Provide the (X, Y) coordinate of the cell's center where the given text is located.  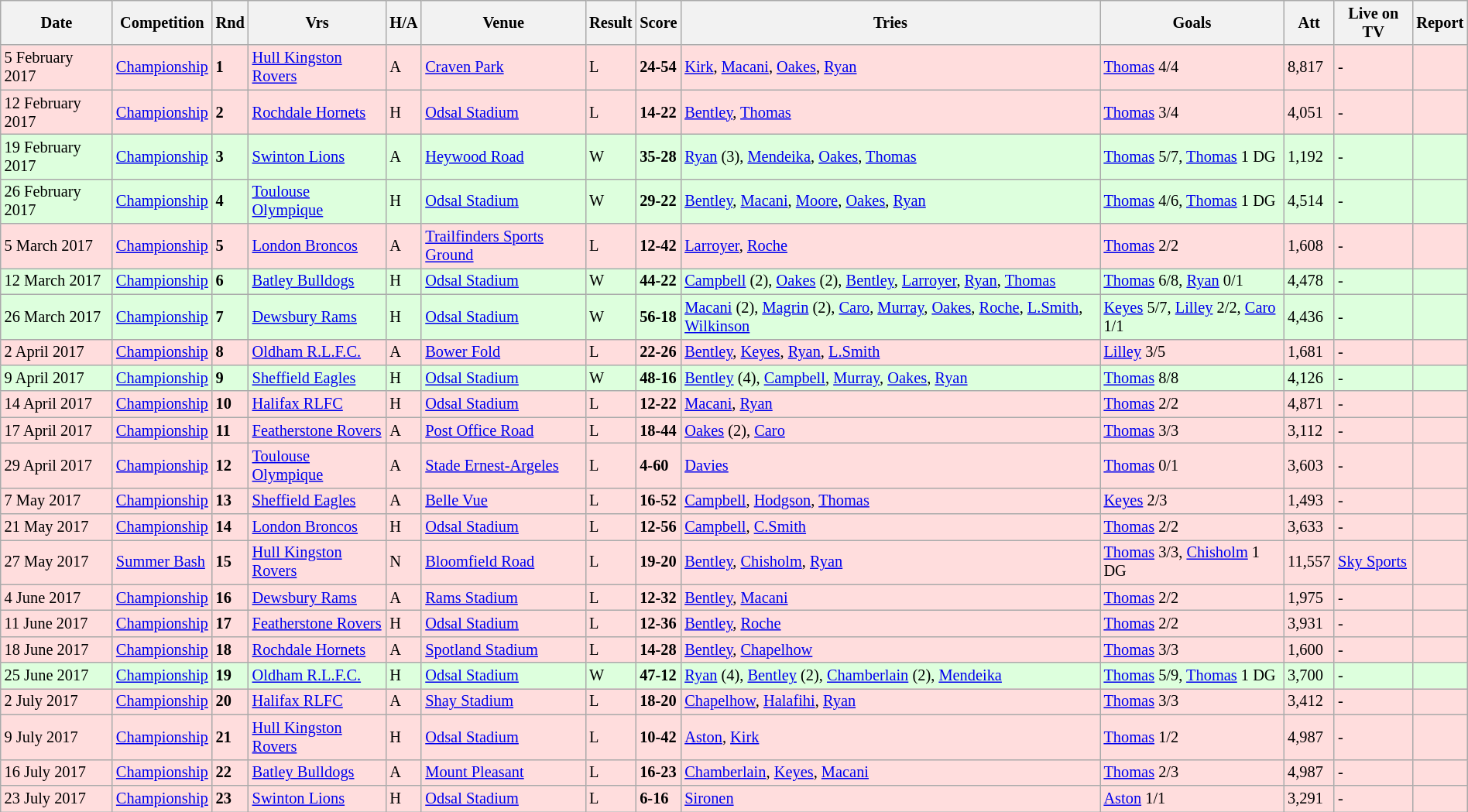
Live on TV (1374, 22)
Rnd (231, 22)
Trailfinders Sports Ground (503, 246)
Thomas 5/7, Thomas 1 DG (1192, 156)
4,126 (1309, 378)
35-28 (658, 156)
Chamberlain, Keyes, Macani (890, 773)
Goals (1192, 22)
12 March 2017 (57, 281)
Campbell, Hodgson, Thomas (890, 501)
17 (231, 623)
Ryan (3), Mendeika, Oakes, Thomas (890, 156)
12 February 2017 (57, 112)
17 April 2017 (57, 430)
56-18 (658, 317)
12-22 (658, 404)
Ryan (4), Bentley (2), Chamberlain (2), Mendeika (890, 676)
2 (231, 112)
Bloomfield Road (503, 562)
11,557 (1309, 562)
Bentley, Macani, Moore, Oakes, Ryan (890, 201)
27 May 2017 (57, 562)
Oakes (2), Caro (890, 430)
Keyes 2/3 (1192, 501)
16-52 (658, 501)
Venue (503, 22)
Result (610, 22)
18 June 2017 (57, 649)
Bentley, Keyes, Ryan, L.Smith (890, 352)
4,871 (1309, 404)
Competition (163, 22)
Chapelhow, Halafihi, Ryan (890, 701)
13 (231, 501)
Bentley, Chapelhow (890, 649)
Belle Vue (503, 501)
Bentley, Thomas (890, 112)
1,975 (1309, 598)
4,051 (1309, 112)
3,291 (1309, 798)
1,681 (1309, 352)
Thomas 4/6, Thomas 1 DG (1192, 201)
22 (231, 773)
14-22 (658, 112)
Larroyer, Roche (890, 246)
H/A (404, 22)
9 (231, 378)
18-20 (658, 701)
Macani (2), Magrin (2), Caro, Murray, Oakes, Roche, L.Smith, Wilkinson (890, 317)
Mount Pleasant (503, 773)
26 February 2017 (57, 201)
2 April 2017 (57, 352)
12-56 (658, 527)
1,493 (1309, 501)
Thomas 8/8 (1192, 378)
Tries (890, 22)
3,603 (1309, 465)
Bentley, Chisholm, Ryan (890, 562)
Kirk, Macani, Oakes, Ryan (890, 67)
24-54 (658, 67)
11 (231, 430)
Report (1440, 22)
1,600 (1309, 649)
Keyes 5/7, Lilley 2/2, Caro 1/1 (1192, 317)
5 March 2017 (57, 246)
19-20 (658, 562)
7 (231, 317)
4,436 (1309, 317)
Att (1309, 22)
26 March 2017 (57, 317)
Thomas 3/3, Chisholm 1 DG (1192, 562)
Shay Stadium (503, 701)
Campbell (2), Oakes (2), Bentley, Larroyer, Ryan, Thomas (890, 281)
4-60 (658, 465)
20 (231, 701)
19 February 2017 (57, 156)
12-36 (658, 623)
9 July 2017 (57, 737)
Lilley 3/5 (1192, 352)
5 (231, 246)
16 (231, 598)
N (404, 562)
12-32 (658, 598)
4,478 (1309, 281)
10 (231, 404)
6-16 (658, 798)
4 June 2017 (57, 598)
Bentley (4), Campbell, Murray, Oakes, Ryan (890, 378)
Craven Park (503, 67)
25 June 2017 (57, 676)
Post Office Road (503, 430)
Thomas 3/4 (1192, 112)
Date (57, 22)
12-42 (658, 246)
47-12 (658, 676)
Bentley, Roche (890, 623)
2 July 2017 (57, 701)
3,112 (1309, 430)
9 April 2017 (57, 378)
3 (231, 156)
Bower Fold (503, 352)
18 (231, 649)
Campbell, C.Smith (890, 527)
8 (231, 352)
Davies (890, 465)
6 (231, 281)
1,608 (1309, 246)
4,514 (1309, 201)
Macani, Ryan (890, 404)
Sironen (890, 798)
3,700 (1309, 676)
4 (231, 201)
12 (231, 465)
16 July 2017 (57, 773)
3,412 (1309, 701)
Rams Stadium (503, 598)
21 May 2017 (57, 527)
1 (231, 67)
14 (231, 527)
14-28 (658, 649)
Score (658, 22)
Thomas 1/2 (1192, 737)
3,931 (1309, 623)
19 (231, 676)
23 (231, 798)
Thomas 5/9, Thomas 1 DG (1192, 676)
23 July 2017 (57, 798)
Aston, Kirk (890, 737)
10-42 (658, 737)
Thomas 4/4 (1192, 67)
21 (231, 737)
1,192 (1309, 156)
29-22 (658, 201)
14 April 2017 (57, 404)
Aston 1/1 (1192, 798)
22-26 (658, 352)
11 June 2017 (57, 623)
Thomas 2/3 (1192, 773)
Bentley, Macani (890, 598)
48-16 (658, 378)
8,817 (1309, 67)
Spotland Stadium (503, 649)
15 (231, 562)
Thomas 6/8, Ryan 0/1 (1192, 281)
Vrs (317, 22)
3,633 (1309, 527)
Sky Sports (1374, 562)
5 February 2017 (57, 67)
Thomas 0/1 (1192, 465)
Heywood Road (503, 156)
Summer Bash (163, 562)
29 April 2017 (57, 465)
Stade Ernest-Argeles (503, 465)
7 May 2017 (57, 501)
16-23 (658, 773)
18-44 (658, 430)
44-22 (658, 281)
